Pinpoint the cell where the given text exists, returning its (x, y) midpoint coordinate. 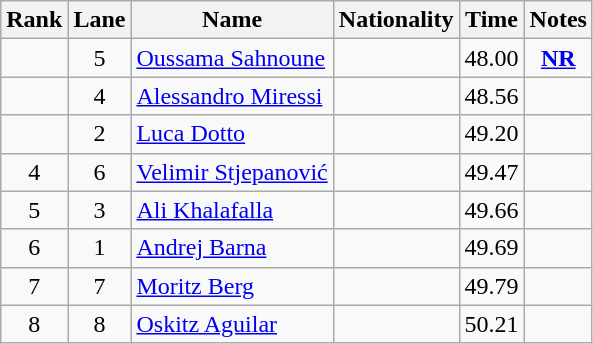
49.66 (492, 210)
49.20 (492, 134)
Nationality (396, 20)
NR (558, 58)
Moritz Berg (232, 286)
Ali Khalafalla (232, 210)
48.00 (492, 58)
49.69 (492, 248)
Andrej Barna (232, 248)
Alessandro Miressi (232, 96)
Name (232, 20)
50.21 (492, 324)
1 (100, 248)
2 (100, 134)
Velimir Stjepanović (232, 172)
Luca Dotto (232, 134)
49.79 (492, 286)
Oskitz Aguilar (232, 324)
3 (100, 210)
Notes (558, 20)
Oussama Sahnoune (232, 58)
Time (492, 20)
48.56 (492, 96)
Lane (100, 20)
49.47 (492, 172)
Rank (34, 20)
